Detect which cell encompasses the target text, then output its (x, y) center coordinate. 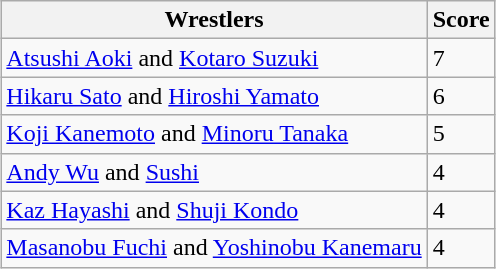
Kaz Hayashi and Shuji Kondo (214, 210)
5 (461, 134)
6 (461, 96)
Andy Wu and Sushi (214, 172)
Hikaru Sato and Hiroshi Yamato (214, 96)
Atsushi Aoki and Kotaro Suzuki (214, 58)
Wrestlers (214, 20)
Masanobu Fuchi and Yoshinobu Kanemaru (214, 248)
Koji Kanemoto and Minoru Tanaka (214, 134)
7 (461, 58)
Score (461, 20)
